Output the [X, Y] coordinate of the center of the cell containing the given text.  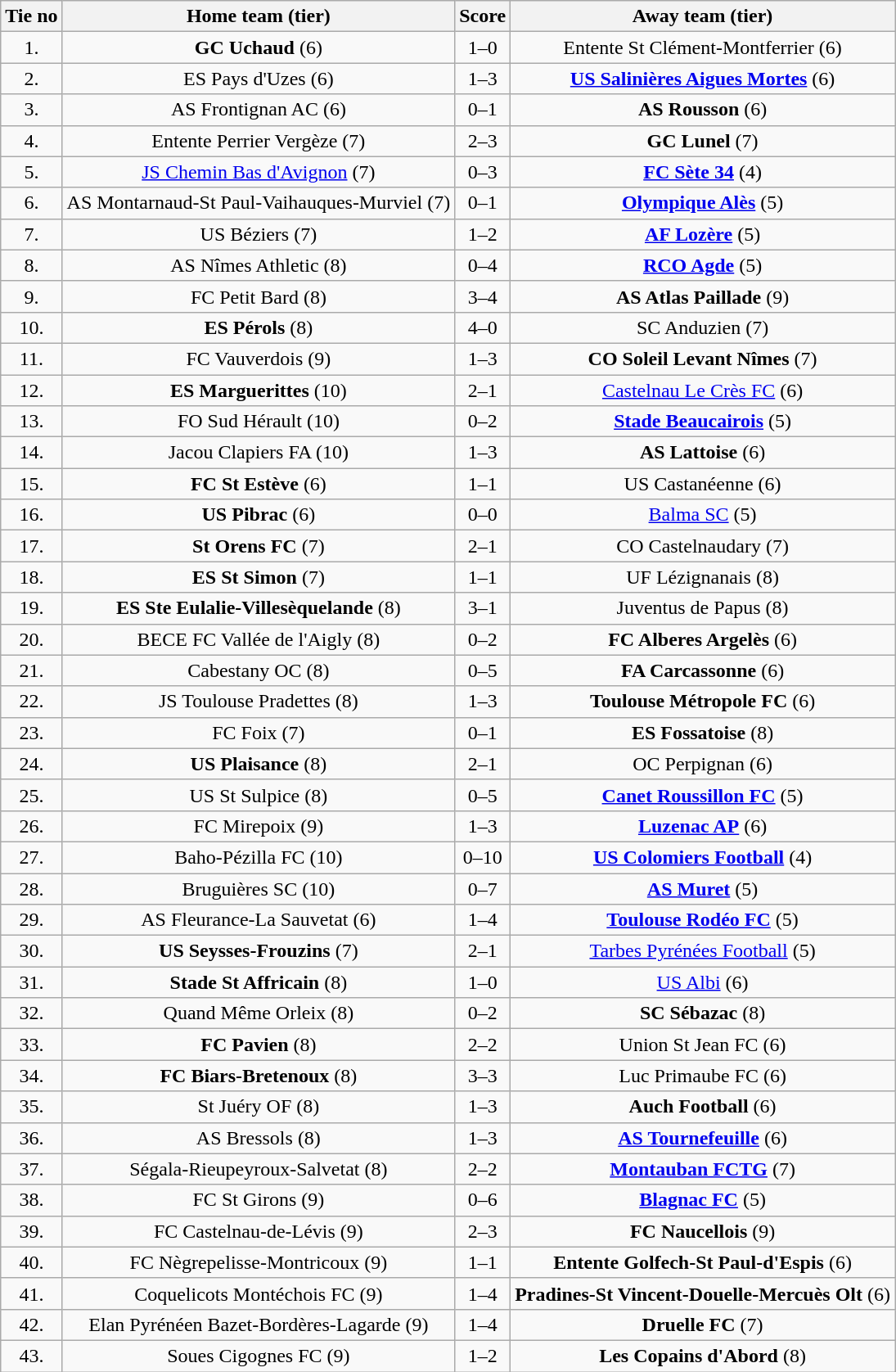
33. [31, 1045]
Luzenac AP (6) [703, 826]
FC Biars-Bretenoux (8) [259, 1076]
Away team (tier) [703, 16]
US Plaisance (8) [259, 764]
ES Fossatoise (8) [703, 733]
FC St Estève (6) [259, 484]
30. [31, 951]
35. [31, 1107]
US Colomiers Football (4) [703, 857]
36. [31, 1138]
FC Castelnau-de-Lévis (9) [259, 1231]
CO Castelnaudary (7) [703, 546]
FC Pavien (8) [259, 1045]
Cabestany OC (8) [259, 670]
0–7 [483, 888]
FC Sète 34 (4) [703, 172]
38. [31, 1200]
Castelnau Le Crès FC (6) [703, 390]
4–0 [483, 327]
39. [31, 1231]
ES Marguerittes (10) [259, 390]
Home team (tier) [259, 16]
AS Montarnaud-St Paul-Vaihauques-Murviel (7) [259, 203]
31. [31, 982]
Stade Beaucairois (5) [703, 422]
SC Anduzien (7) [703, 327]
Luc Primaube FC (6) [703, 1076]
Entente Golfech-St Paul-d'Espis (6) [703, 1262]
FC Petit Bard (8) [259, 296]
Stade St Affricain (8) [259, 982]
Juventus de Papus (8) [703, 608]
2. [31, 79]
FC Alberes Argelès (6) [703, 639]
0–4 [483, 265]
FO Sud Hérault (10) [259, 422]
Balma SC (5) [703, 515]
AS Nîmes Athletic (8) [259, 265]
40. [31, 1262]
ES Pérols (8) [259, 327]
25. [31, 795]
0–6 [483, 1200]
16. [31, 515]
0–10 [483, 857]
32. [31, 1013]
FC Vauverdois (9) [259, 359]
42. [31, 1325]
14. [31, 453]
23. [31, 733]
UF Lézignanais (8) [703, 577]
Olympique Alès (5) [703, 203]
Montauban FCTG (7) [703, 1169]
24. [31, 764]
AS Bressols (8) [259, 1138]
Score [483, 16]
6. [31, 203]
ES Ste Eulalie-Villesèquelande (8) [259, 608]
41. [31, 1293]
22. [31, 702]
Tie no [31, 16]
Entente St Clément-Montferrier (6) [703, 47]
ES St Simon (7) [259, 577]
Bruguières SC (10) [259, 888]
Druelle FC (7) [703, 1325]
37. [31, 1169]
20. [31, 639]
Pradines-St Vincent-Douelle-Mercuès Olt (6) [703, 1293]
0–3 [483, 172]
AS Tournefeuille (6) [703, 1138]
Quand Même Orleix (8) [259, 1013]
Jacou Clapiers FA (10) [259, 453]
FC Nègrepelisse-Montricoux (9) [259, 1262]
3–4 [483, 296]
JS Toulouse Pradettes (8) [259, 702]
AS Lattoise (6) [703, 453]
GC Uchaud (6) [259, 47]
3–3 [483, 1076]
OC Perpignan (6) [703, 764]
15. [31, 484]
US Seysses-Frouzins (7) [259, 951]
AS Muret (5) [703, 888]
3–1 [483, 608]
5. [31, 172]
43. [31, 1356]
FC Naucellois (9) [703, 1231]
GC Lunel (7) [703, 141]
JS Chemin Bas d'Avignon (7) [259, 172]
Baho-Pézilla FC (10) [259, 857]
Elan Pyrénéen Bazet-Bordères-Lagarde (9) [259, 1325]
12. [31, 390]
Union St Jean FC (6) [703, 1045]
AF Lozère (5) [703, 234]
US Béziers (7) [259, 234]
29. [31, 920]
FA Carcassonne (6) [703, 670]
7. [31, 234]
Ségala-Rieupeyroux-Salvetat (8) [259, 1169]
13. [31, 422]
US Albi (6) [703, 982]
9. [31, 296]
FC Mirepoix (9) [259, 826]
AS Atlas Paillade (9) [703, 296]
4. [31, 141]
Auch Football (6) [703, 1107]
AS Rousson (6) [703, 110]
US Salinières Aigues Mortes (6) [703, 79]
10. [31, 327]
US Pibrac (6) [259, 515]
26. [31, 826]
Les Copains d'Abord (8) [703, 1356]
ES Pays d'Uzes (6) [259, 79]
FC St Girons (9) [259, 1200]
1. [31, 47]
0–0 [483, 515]
AS Fleurance-La Sauvetat (6) [259, 920]
17. [31, 546]
Toulouse Métropole FC (6) [703, 702]
St Orens FC (7) [259, 546]
Coquelicots Montéchois FC (9) [259, 1293]
CO Soleil Levant Nîmes (7) [703, 359]
Blagnac FC (5) [703, 1200]
RCO Agde (5) [703, 265]
11. [31, 359]
Soues Cigognes FC (9) [259, 1356]
18. [31, 577]
AS Frontignan AC (6) [259, 110]
St Juéry OF (8) [259, 1107]
BECE FC Vallée de l'Aigly (8) [259, 639]
28. [31, 888]
Canet Roussillon FC (5) [703, 795]
3. [31, 110]
8. [31, 265]
27. [31, 857]
21. [31, 670]
19. [31, 608]
Tarbes Pyrénées Football (5) [703, 951]
US St Sulpice (8) [259, 795]
Entente Perrier Vergèze (7) [259, 141]
US Castanéenne (6) [703, 484]
SC Sébazac (8) [703, 1013]
Toulouse Rodéo FC (5) [703, 920]
FC Foix (7) [259, 733]
34. [31, 1076]
